Output the [X, Y] coordinate of the center of the cell containing the given text.  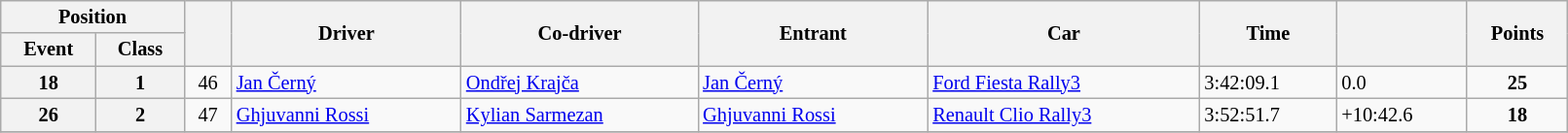
25 [1517, 83]
Entrant [813, 33]
47 [208, 115]
Co-driver [580, 33]
+10:42.6 [1402, 115]
Points [1517, 33]
Ford Fiesta Rally3 [1063, 83]
Kylian Sarmezan [580, 115]
3:52:51.7 [1267, 115]
Renault Clio Rally3 [1063, 115]
Car [1063, 33]
26 [49, 115]
2 [140, 115]
Position [93, 17]
Driver [346, 33]
46 [208, 83]
Class [140, 50]
Ondřej Krajča [580, 83]
3:42:09.1 [1267, 83]
Event [49, 50]
1 [140, 83]
Time [1267, 33]
0.0 [1402, 83]
